Return [x, y] of the center of cell containing provided text 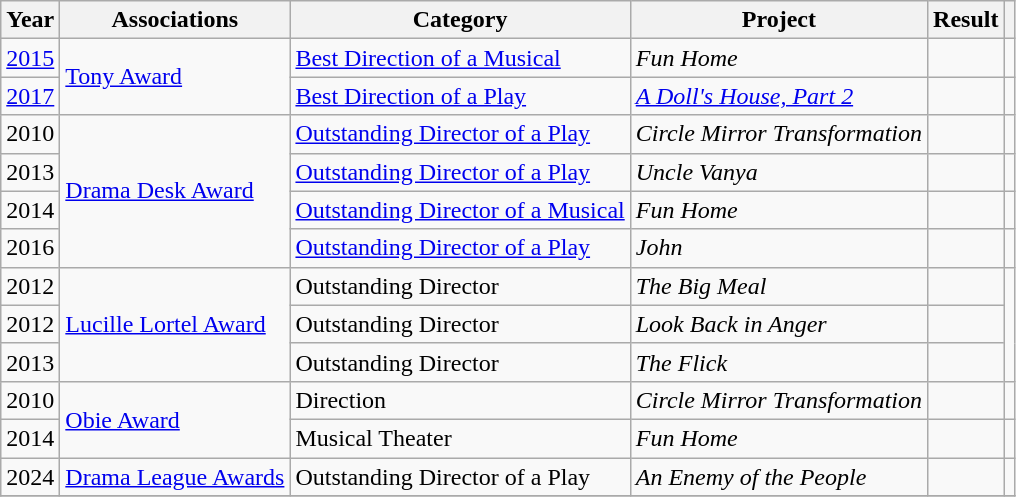
Project [778, 20]
Best Direction of a Musical [460, 58]
Musical Theater [460, 438]
Outstanding Director of a Musical [460, 210]
The Big Meal [778, 286]
Category [460, 20]
2024 [30, 477]
Direction [460, 400]
Associations [175, 20]
Drama Desk Award [175, 191]
Lucille Lortel Award [175, 324]
Year [30, 20]
The Flick [778, 362]
A Doll's House, Part 2 [778, 96]
Uncle Vanya [778, 172]
Look Back in Anger [778, 324]
2017 [30, 96]
John [778, 248]
An Enemy of the People [778, 477]
Tony Award [175, 77]
Best Direction of a Play [460, 96]
Result [966, 20]
2016 [30, 248]
Obie Award [175, 419]
Drama League Awards [175, 477]
2015 [30, 58]
